Extract the [X, Y] coordinate from the center of the cell holding the provided text.  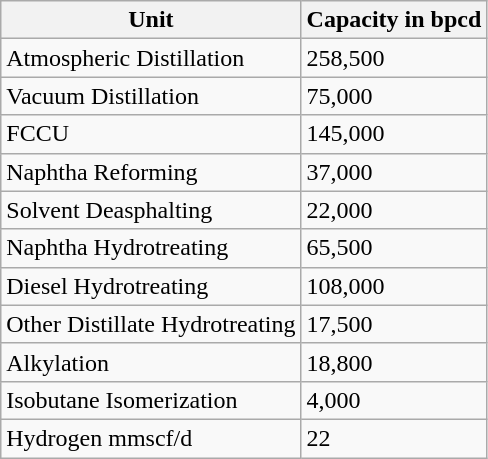
18,800 [394, 362]
Atmospheric Distillation [151, 58]
22 [394, 438]
Solvent Deasphalting [151, 210]
Hydrogen mmscf/d [151, 438]
37,000 [394, 172]
108,000 [394, 286]
145,000 [394, 134]
Diesel Hydrotreating [151, 286]
Other Distillate Hydrotreating [151, 324]
4,000 [394, 400]
FCCU [151, 134]
65,500 [394, 248]
17,500 [394, 324]
Alkylation [151, 362]
Naphtha Hydrotreating [151, 248]
Vacuum Distillation [151, 96]
258,500 [394, 58]
Unit [151, 20]
Capacity in bpcd [394, 20]
22,000 [394, 210]
Naphtha Reforming [151, 172]
75,000 [394, 96]
Isobutane Isomerization [151, 400]
